Identify which cell holds the provided text, then report its (X, Y) central coordinate. 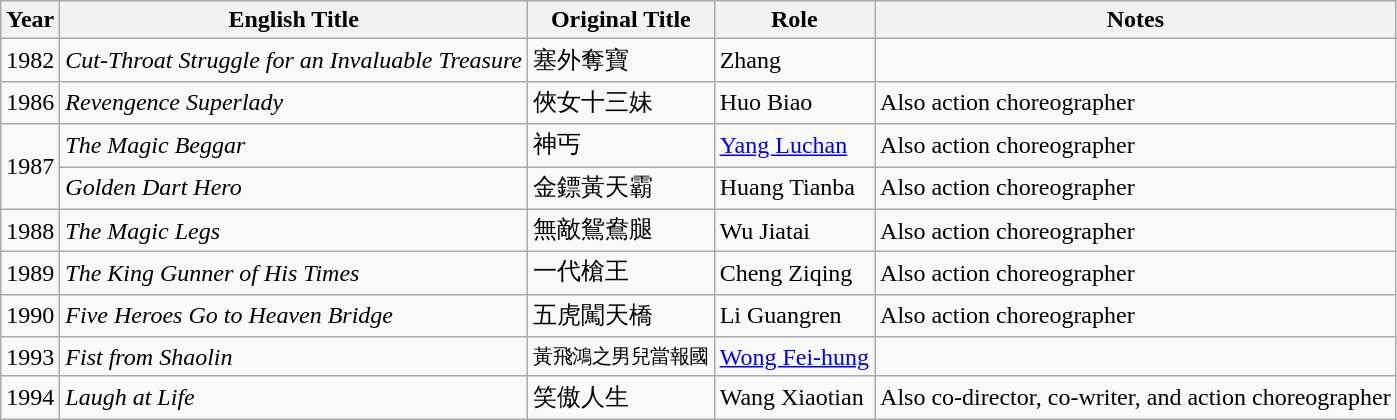
Notes (1136, 20)
Yang Luchan (794, 146)
Huo Biao (794, 102)
Revengence Superlady (294, 102)
1986 (30, 102)
Golden Dart Hero (294, 188)
The Magic Legs (294, 230)
Fist from Shaolin (294, 357)
塞外奪寶 (622, 60)
1989 (30, 274)
Five Heroes Go to Heaven Bridge (294, 316)
1990 (30, 316)
五虎闖天橋 (622, 316)
Year (30, 20)
俠女十三妹 (622, 102)
Also co-director, co-writer, and action choreographer (1136, 398)
神丐 (622, 146)
Cut-Throat Struggle for an Invaluable Treasure (294, 60)
The Magic Beggar (294, 146)
無敵鴛鴦腿 (622, 230)
Wong Fei-hung (794, 357)
黃飛鴻之男兒當報國 (622, 357)
Huang Tianba (794, 188)
English Title (294, 20)
The King Gunner of His Times (294, 274)
金鏢黃天霸 (622, 188)
一代槍王 (622, 274)
1994 (30, 398)
Wu Jiatai (794, 230)
1988 (30, 230)
Wang Xiaotian (794, 398)
1993 (30, 357)
Cheng Ziqing (794, 274)
1982 (30, 60)
Zhang (794, 60)
Li Guangren (794, 316)
1987 (30, 166)
Laugh at Life (294, 398)
Original Title (622, 20)
笑傲人生 (622, 398)
Role (794, 20)
